Search for the cell housing the specified text and yield its [x, y] center coordinate. 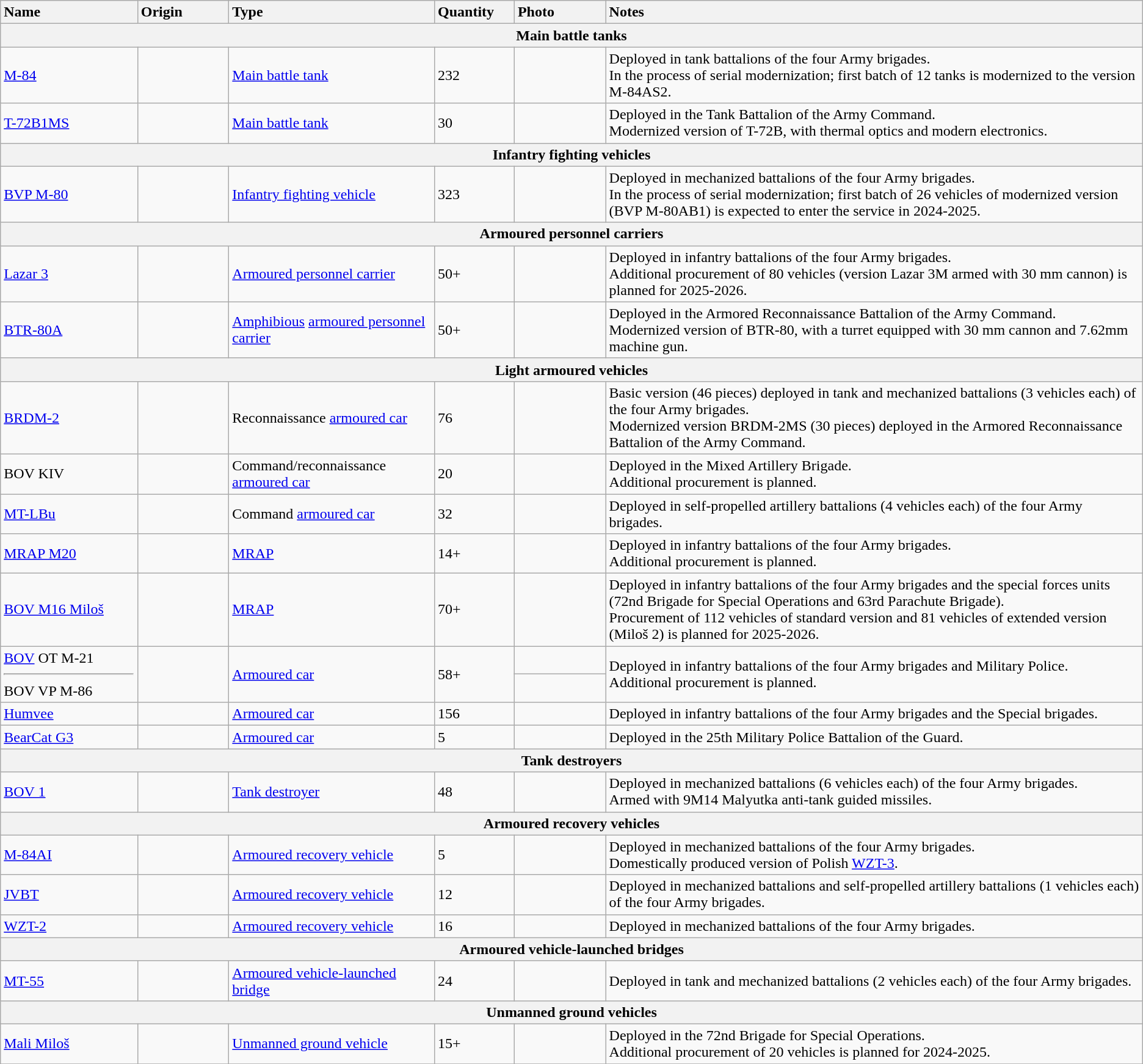
Deployed in the 72nd Brigade for Special Operations.Additional procurement of 20 vehicles is planned for 2024-2025. [874, 1043]
Tank destroyers [571, 760]
BOV OT M-21BOV VP M-86 [69, 674]
Deployed in the Tank Battalion of the Army Command.Modernized version of T-72B, with thermal optics and modern electronics. [874, 123]
14+ [474, 553]
24 [474, 981]
T-72B1MS [69, 123]
48 [474, 792]
BVP M-80 [69, 194]
30 [474, 123]
Armoured personnel carriers [571, 234]
Armoured vehicle-launched bridge [332, 981]
M-84 [69, 75]
76 [474, 418]
Amphibious armoured personnel carrier [332, 330]
Armoured vehicle-launched bridges [571, 949]
M-84AI [69, 855]
Tank destroyer [332, 792]
12 [474, 894]
MT-55 [69, 981]
Mali Miloš [69, 1043]
Unmanned ground vehicles [571, 1012]
Notes [874, 12]
BOV KIV [69, 474]
Quantity [474, 12]
BTR-80A [69, 330]
Infantry fighting vehicles [571, 155]
323 [474, 194]
Deployed in self-propelled artillery battalions (4 vehicles each) of the four Army brigades. [874, 513]
Lazar 3 [69, 274]
20 [474, 474]
16 [474, 926]
BearCat G3 [69, 737]
Deployed in mechanized battalions of the four Army brigades. [874, 926]
Infantry fighting vehicle [332, 194]
MT-LBu [69, 513]
58+ [474, 674]
Main battle tanks [571, 35]
MRAP M20 [69, 553]
Deployed in mechanized battalions and self-propelled artillery battalions (1 vehicles each) of the four Army brigades. [874, 894]
Deployed in infantry battalions of the four Army brigades and Military Police.Additional procurement is planned. [874, 674]
Deployed in infantry battalions of the four Army brigades.Additional procurement is planned. [874, 553]
WZT-2 [69, 926]
15+ [474, 1043]
Armoured recovery vehicles [571, 823]
Reconnaissance armoured car [332, 418]
Armoured personnel carrier [332, 274]
BOV M16 Miloš [69, 610]
70+ [474, 610]
JVBT [69, 894]
Type [332, 12]
BOV 1 [69, 792]
Command/reconnaissance armoured car [332, 474]
Deployed in mechanized battalions (6 vehicles each) of the four Army brigades.Armed with 9M14 Malyutka anti-tank guided missiles. [874, 792]
156 [474, 714]
Deployed in mechanized battalions of the four Army brigades.Domestically produced version of Polish WZT-3. [874, 855]
Unmanned ground vehicle [332, 1043]
Photo [560, 12]
232 [474, 75]
Name [69, 12]
Humvee [69, 714]
Deployed in tank and mechanized battalions (2 vehicles each) of the four Army brigades. [874, 981]
Deployed in infantry battalions of the four Army brigades and the Special brigades. [874, 714]
BRDM-2 [69, 418]
Light armoured vehicles [571, 370]
Command armoured car [332, 513]
Origin [183, 12]
32 [474, 513]
Deployed in the 25th Military Police Battalion of the Guard. [874, 737]
Deployed in the Mixed Artillery Brigade.Additional procurement is planned. [874, 474]
